Detect which cell encompasses the target text, then output its (x, y) center coordinate. 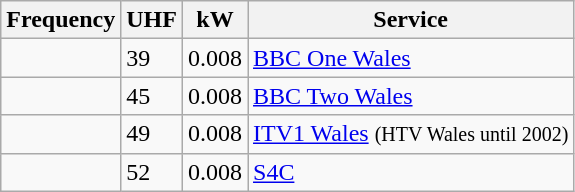
52 (152, 172)
39 (152, 58)
BBC One Wales (411, 58)
S4C (411, 172)
49 (152, 134)
kW (214, 20)
45 (152, 96)
Frequency (61, 20)
BBC Two Wales (411, 96)
UHF (152, 20)
ITV1 Wales (HTV Wales until 2002) (411, 134)
Service (411, 20)
